Capture the cell that displays the provided text and extract its (x, y) central coordinate. 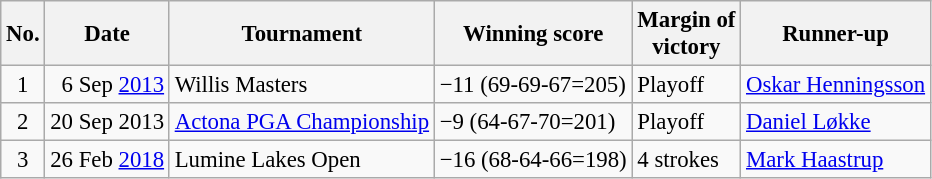
Actona PGA Championship (302, 122)
Daniel Løkke (836, 122)
26 Feb 2018 (107, 160)
1 (23, 85)
6 Sep 2013 (107, 85)
Oskar Henningsson (836, 85)
Margin ofvictory (686, 34)
−11 (69-69-67=205) (533, 85)
−9 (64-67-70=201) (533, 122)
3 (23, 160)
Willis Masters (302, 85)
−16 (68-64-66=198) (533, 160)
Tournament (302, 34)
Runner-up (836, 34)
No. (23, 34)
Date (107, 34)
2 (23, 122)
20 Sep 2013 (107, 122)
4 strokes (686, 160)
Lumine Lakes Open (302, 160)
Winning score (533, 34)
Mark Haastrup (836, 160)
